For the text-containing cell, return its midpoint in (x, y) coordinate format. 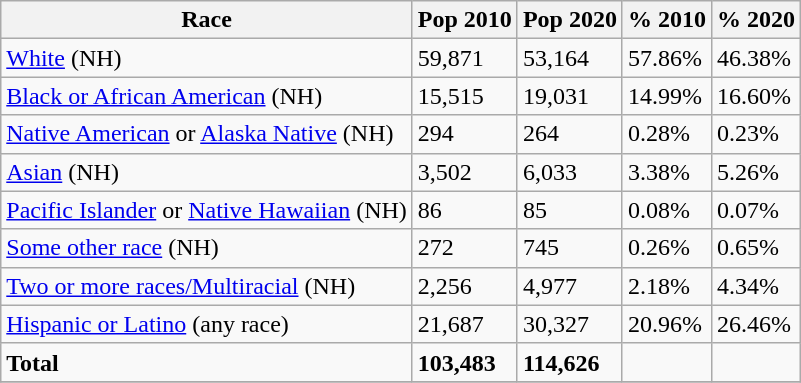
Two or more races/Multiracial (NH) (207, 286)
% 2010 (666, 20)
86 (464, 210)
294 (464, 134)
2.18% (666, 286)
0.28% (666, 134)
2,256 (464, 286)
Pacific Islander or Native Hawaiian (NH) (207, 210)
0.07% (756, 210)
0.65% (756, 248)
745 (570, 248)
46.38% (756, 58)
16.60% (756, 96)
4.34% (756, 286)
4,977 (570, 286)
Asian (NH) (207, 172)
59,871 (464, 58)
19,031 (570, 96)
272 (464, 248)
57.86% (666, 58)
85 (570, 210)
Pop 2020 (570, 20)
114,626 (570, 362)
0.26% (666, 248)
% 2020 (756, 20)
Race (207, 20)
53,164 (570, 58)
21,687 (464, 324)
Native American or Alaska Native (NH) (207, 134)
264 (570, 134)
15,515 (464, 96)
Total (207, 362)
3.38% (666, 172)
30,327 (570, 324)
Black or African American (NH) (207, 96)
20.96% (666, 324)
Hispanic or Latino (any race) (207, 324)
White (NH) (207, 58)
Some other race (NH) (207, 248)
14.99% (666, 96)
3,502 (464, 172)
5.26% (756, 172)
0.08% (666, 210)
26.46% (756, 324)
103,483 (464, 362)
Pop 2010 (464, 20)
6,033 (570, 172)
0.23% (756, 134)
